Pinpoint the cell where the given text exists, returning its [X, Y] midpoint coordinate. 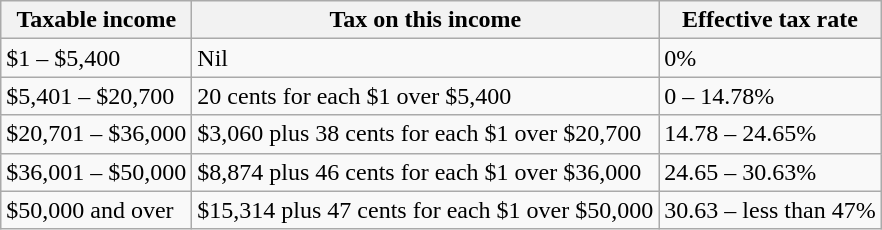
$36,001 – $50,000 [96, 172]
Nil [426, 58]
$15,314 plus 47 cents for each $1 over $50,000 [426, 210]
$3,060 plus 38 cents for each $1 over $20,700 [426, 134]
Taxable income [96, 20]
0% [770, 58]
24.65 – 30.63% [770, 172]
$20,701 – $36,000 [96, 134]
0 – 14.78% [770, 96]
$8,874 plus 46 cents for each $1 over $36,000 [426, 172]
Effective tax rate [770, 20]
20 cents for each $1 over $5,400 [426, 96]
$1 – $5,400 [96, 58]
$5,401 – $20,700 [96, 96]
Tax on this income [426, 20]
$50,000 and over [96, 210]
14.78 – 24.65% [770, 134]
30.63 – less than 47% [770, 210]
